Extract the (X, Y) coordinate from the center of the cell holding the provided text.  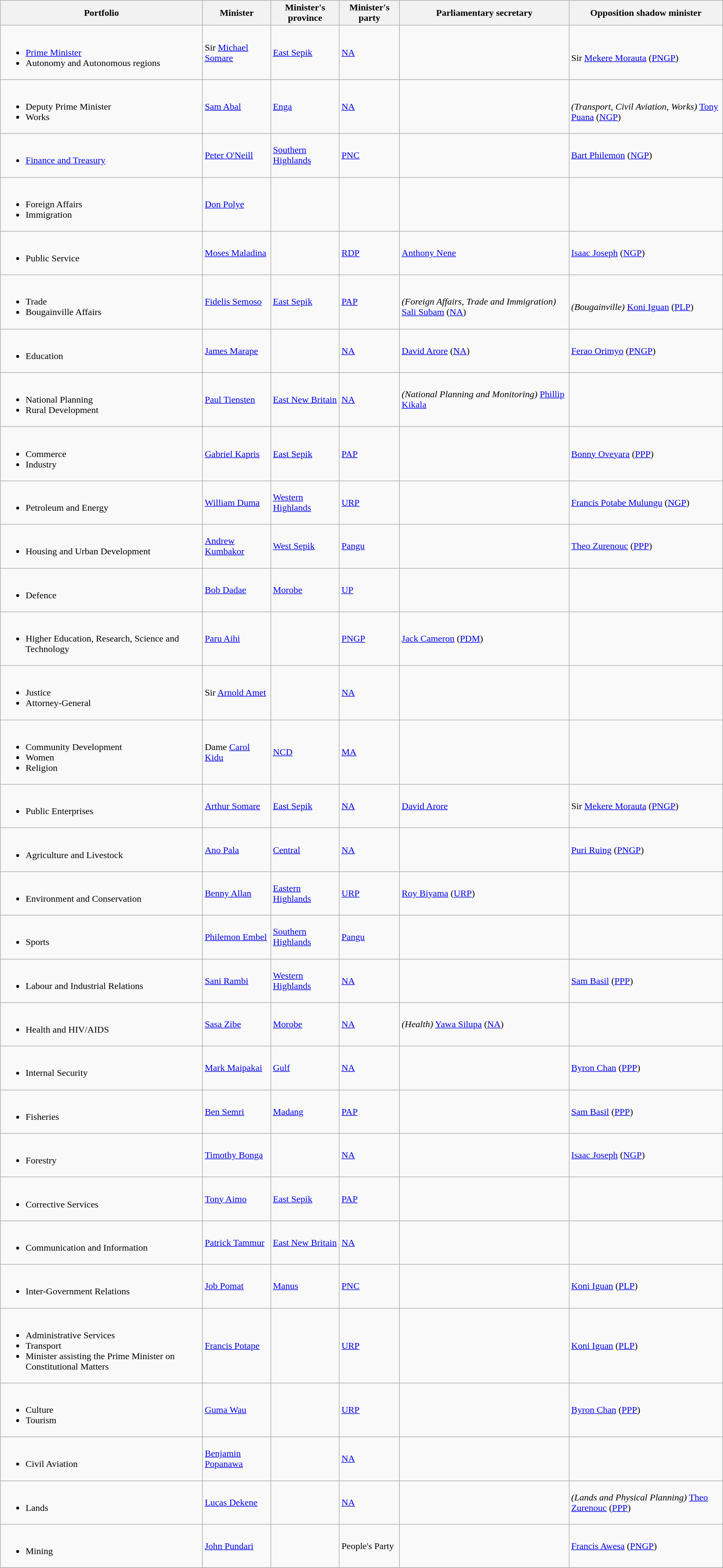
Portfolio (102, 13)
Public Service (102, 253)
Public Enterprises (102, 806)
Dame Carol Kidu (237, 752)
Agriculture and Livestock (102, 850)
Don Polye (237, 204)
James Marape (237, 351)
National PlanningRural Development (102, 400)
MA (370, 752)
Ferao Orimyo (PNGP) (646, 351)
Bart Philemon (NGP) (646, 155)
(Lands and Physical Planning) Theo Zurenouc (PPP) (646, 1502)
Lucas Dekene (237, 1502)
Francis Potabe Mulungu (NGP) (646, 503)
Francis Potape (237, 1345)
Francis Awesa (PNGP) (646, 1546)
Finance and Treasury (102, 155)
CommerceIndustry (102, 454)
Gabriel Kapris (237, 454)
UP (370, 590)
Education (102, 351)
(Foreign Affairs, Trade and Immigration) Sali Subam (NA) (484, 302)
Bonny Oveyara (PPP) (646, 454)
Inter-Government Relations (102, 1286)
Paul Tiensten (237, 400)
Sani Rambi (237, 980)
(Bougainville) Koni Iguan (PLP) (646, 302)
Sir Arnold Amet (237, 693)
Minister's party (370, 13)
CultureTourism (102, 1410)
Manus (305, 1286)
Health and HIV/AIDS (102, 1024)
TradeBougainville Affairs (102, 302)
Timothy Bonga (237, 1155)
(National Planning and Monitoring) Phillip Kikala (484, 400)
Ben Semri (237, 1112)
People's Party (370, 1546)
Tony Aimo (237, 1199)
Peter O'Neill (237, 155)
Community DevelopmentWomenReligion (102, 752)
Andrew Kumbakor (237, 546)
Defence (102, 590)
Environment and Conservation (102, 893)
Roy Biyama (URP) (484, 893)
Mining (102, 1546)
Sir Michael Somare (237, 52)
Job Pomat (237, 1286)
Arthur Somare (237, 806)
RDP (370, 253)
Fidelis Semoso (237, 302)
Patrick Tammur (237, 1242)
Petroleum and Energy (102, 503)
Labour and Industrial Relations (102, 980)
Mark Maipakai (237, 1068)
Fisheries (102, 1112)
David Arore (NA) (484, 351)
(Health) Yawa Silupa (NA) (484, 1024)
David Arore (484, 806)
Sasa Zibe (237, 1024)
Forestry (102, 1155)
Benjamin Popanawa (237, 1459)
Puri Ruing (PNGP) (646, 850)
Paru Aihi (237, 639)
Opposition shadow minister (646, 13)
West Sepik (305, 546)
Communication and Information (102, 1242)
John Pundari (237, 1546)
Housing and Urban Development (102, 546)
Theo Zurenouc (PPP) (646, 546)
(Transport, Civil Aviation, Works) Tony Puana (NGP) (646, 107)
PNGP (370, 639)
Gulf (305, 1068)
Deputy Prime MinisterWorks (102, 107)
JusticeAttorney-General (102, 693)
Civil Aviation (102, 1459)
Lands (102, 1502)
Bob Dadae (237, 590)
Eastern Highlands (305, 893)
Benny Allan (237, 893)
Moses Maladina (237, 253)
Corrective Services (102, 1199)
Parliamentary secretary (484, 13)
Internal Security (102, 1068)
Anthony Nene (484, 253)
Sports (102, 937)
Enga (305, 107)
Prime MinisterAutonomy and Autonomous regions (102, 52)
Minister's province (305, 13)
Madang (305, 1112)
Higher Education, Research, Science and Technology (102, 639)
Minister (237, 13)
Guma Wau (237, 1410)
NCD (305, 752)
Ano Pala (237, 850)
Jack Cameron (PDM) (484, 639)
Sam Abal (237, 107)
William Duma (237, 503)
Foreign AffairsImmigration (102, 204)
Central (305, 850)
Administrative ServicesTransportMinister assisting the Prime Minister on Constitutional Matters (102, 1345)
Philemon Embel (237, 937)
